Detect which cell encompasses the target text, then output its (X, Y) center coordinate. 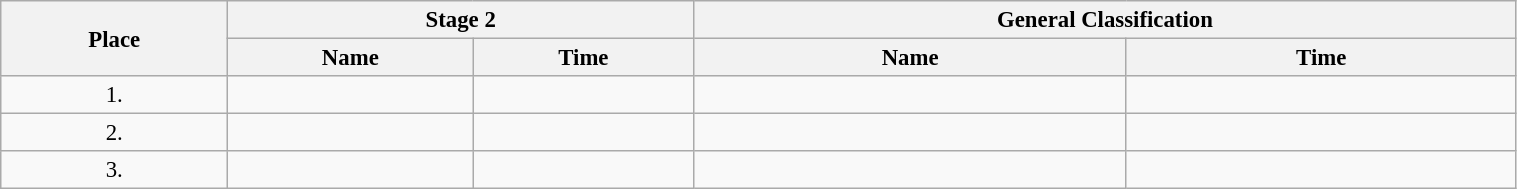
2. (114, 133)
1. (114, 95)
General Classification (1105, 20)
3. (114, 170)
Place (114, 38)
Stage 2 (461, 20)
